Determine the (x, y) coordinate at the center of the cell enclosing the given text.  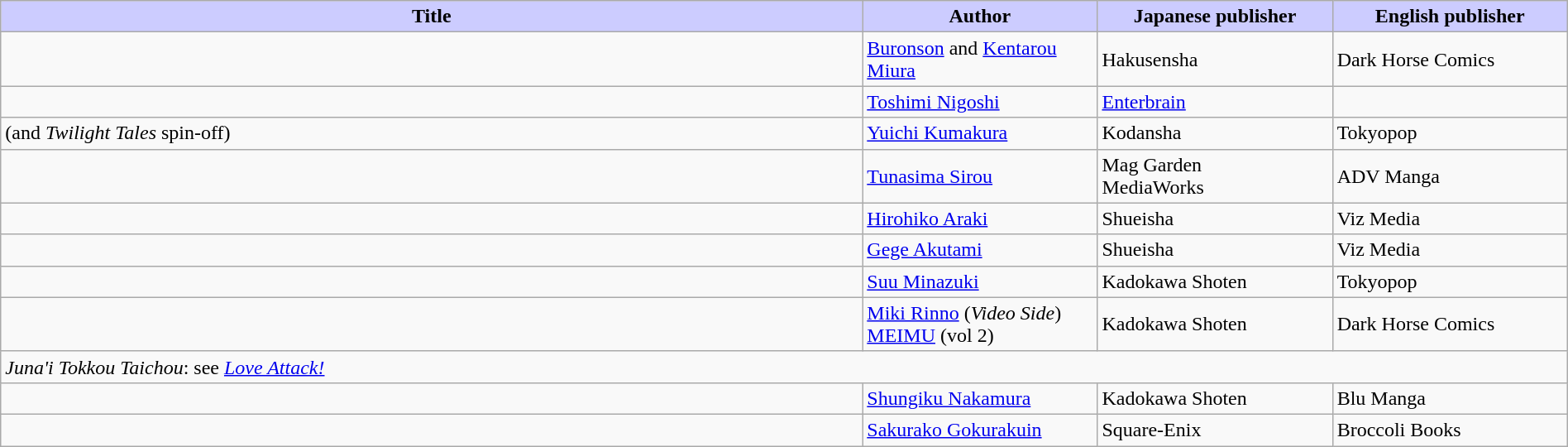
Shungiku Nakamura (980, 398)
Blu Manga (1450, 398)
Juna'i Tokkou Taichou: see Love Attack! (784, 367)
Gege Akutami (980, 250)
Miki Rinno (Video Side)MEIMU (vol 2) (980, 324)
Kodansha (1215, 133)
Sakurako Gokurakuin (980, 430)
ADV Manga (1450, 175)
Tunasima Sirou (980, 175)
Title (432, 17)
Yuichi Kumakura (980, 133)
Hirohiko Araki (980, 219)
Buronson and Kentarou Miura (980, 60)
Toshimi Nigoshi (980, 102)
Suu Minazuki (980, 281)
Japanese publisher (1215, 17)
Broccoli Books (1450, 430)
Hakusensha (1215, 60)
Author (980, 17)
Enterbrain (1215, 102)
English publisher (1450, 17)
(and Twilight Tales spin-off) (432, 133)
Mag GardenMediaWorks (1215, 175)
Square-Enix (1215, 430)
